Return the (x, y) coordinate for the center point of the cell that contains the specified text.  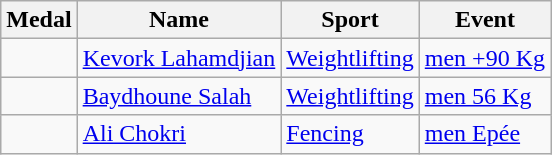
men Epée (484, 134)
men +90 Kg (484, 58)
Sport (350, 20)
men 56 Kg (484, 96)
Event (484, 20)
Baydhoune Salah (179, 96)
Kevork Lahamdjian (179, 58)
Name (179, 20)
Medal (39, 20)
Fencing (350, 134)
Ali Chokri (179, 134)
